Provide the (X, Y) coordinate of the cell's center where the given text is located.  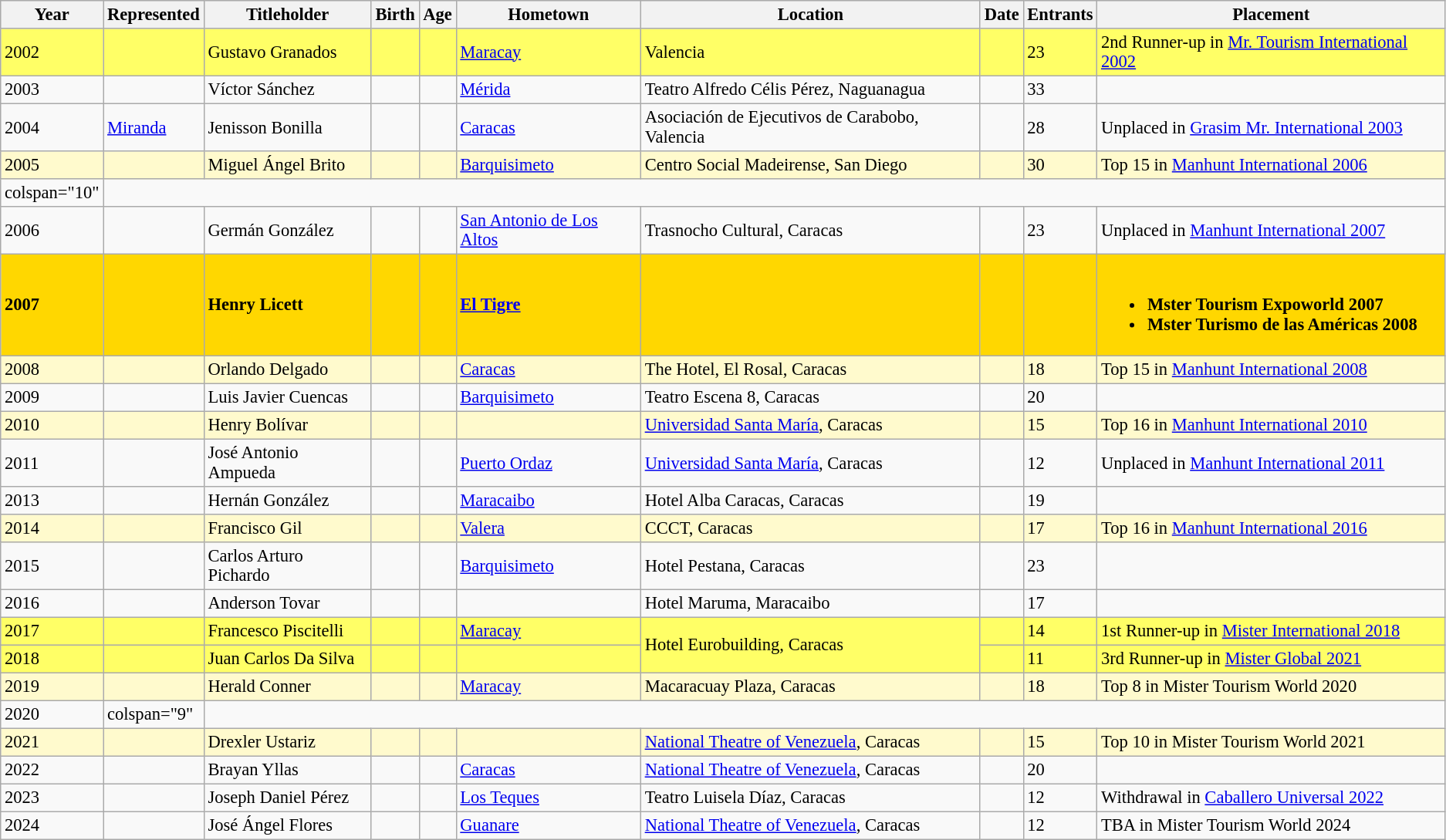
2023 (52, 798)
Unplaced in Manhunt International 2011 (1272, 463)
Luis Javier Cuencas (287, 397)
Asociación de Ejecutivos de Carabobo, Valencia (810, 127)
Mster Tourism Expoworld 2007Mster Turismo de las Américas 2008 (1272, 305)
Miranda (154, 127)
28 (1060, 127)
Trasnocho Cultural, Caracas (810, 231)
Top 15 in Manhunt International 2006 (1272, 165)
2017 (52, 631)
Teatro Escena 8, Caracas (810, 397)
San Antonio de Los Altos (548, 231)
2010 (52, 425)
Macaracuay Plaza, Caracas (810, 687)
Miguel Ángel Brito (287, 165)
Francesco Piscitelli (287, 631)
2014 (52, 528)
Centro Social Madeirense, San Diego (810, 165)
Top 8 in Mister Tourism World 2020 (1272, 687)
19 (1060, 501)
Titleholder (287, 15)
Age (438, 15)
Henry Licett (287, 305)
Top 10 in Mister Tourism World 2021 (1272, 742)
30 (1060, 165)
José Antonio Ampueda (287, 463)
Germán González (287, 231)
2004 (52, 127)
Francisco Gil (287, 528)
2015 (52, 566)
14 (1060, 631)
2006 (52, 231)
Los Teques (548, 798)
Drexler Ustariz (287, 742)
11 (1060, 659)
2022 (52, 770)
Valencia (810, 52)
Entrants (1060, 15)
2nd Runner-up in Mr. Tourism International 2002 (1272, 52)
Hometown (548, 15)
Valera (548, 528)
2024 (52, 825)
2019 (52, 687)
Anderson Tovar (287, 603)
Víctor Sánchez (287, 89)
Top 15 in Manhunt International 2008 (1272, 369)
Maracaibo (548, 501)
Hotel Alba Caracas, Caracas (810, 501)
2007 (52, 305)
Juan Carlos Da Silva (287, 659)
colspan="10" (52, 193)
Guanare (548, 825)
33 (1060, 89)
3rd Runner-up in Mister Global 2021 (1272, 659)
Herald Conner (287, 687)
2002 (52, 52)
Hotel Maruma, Maracaibo (810, 603)
2008 (52, 369)
Top 16 in Manhunt International 2016 (1272, 528)
Teatro Luisela Díaz, Caracas (810, 798)
The Hotel, El Rosal, Caracas (810, 369)
Carlos Arturo Pichardo (287, 566)
Top 16 in Manhunt International 2010 (1272, 425)
2003 (52, 89)
Date (1002, 15)
Mérida (548, 89)
Brayan Yllas (287, 770)
Joseph Daniel Pérez (287, 798)
Jenisson Bonilla (287, 127)
El Tigre (548, 305)
2016 (52, 603)
Location (810, 15)
2009 (52, 397)
Year (52, 15)
Unplaced in Grasim Mr. International 2003 (1272, 127)
2018 (52, 659)
José Ángel Flores (287, 825)
CCCT, Caracas (810, 528)
2020 (52, 714)
Unplaced in Manhunt International 2007 (1272, 231)
Gustavo Granados (287, 52)
Represented (154, 15)
colspan="9" (154, 714)
Placement (1272, 15)
2013 (52, 501)
1st Runner-up in Mister International 2018 (1272, 631)
Hotel Eurobuilding, Caracas (810, 645)
Puerto Ordaz (548, 463)
Teatro Alfredo Célis Pérez, Naguanagua (810, 89)
Hotel Pestana, Caracas (810, 566)
2011 (52, 463)
Birth (395, 15)
2021 (52, 742)
Orlando Delgado (287, 369)
Withdrawal in Caballero Universal 2022 (1272, 798)
2005 (52, 165)
TBA in Mister Tourism World 2024 (1272, 825)
Henry Bolívar (287, 425)
Hernán González (287, 501)
